For the text-containing cell, return its midpoint in [x, y] coordinate format. 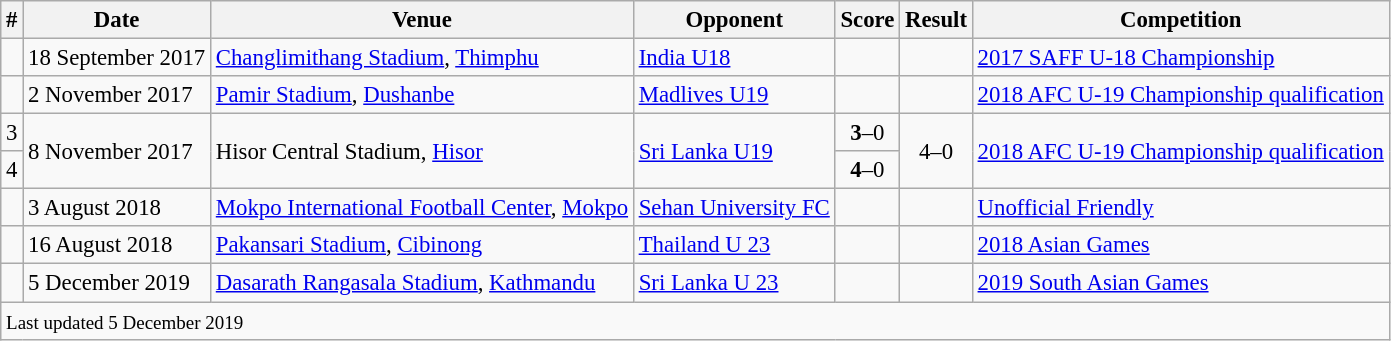
Opponent [734, 20]
Sehan University FC [734, 208]
Changlimithang Stadium, Thimphu [422, 58]
4 [12, 170]
2 November 2017 [117, 95]
2017 SAFF U-18 Championship [1180, 58]
# [12, 20]
Dasarath Rangasala Stadium, Kathmandu [422, 283]
Result [936, 20]
Mokpo International Football Center, Mokpo [422, 208]
5 December 2019 [117, 283]
16 August 2018 [117, 245]
Venue [422, 20]
Thailand U 23 [734, 245]
3 [12, 133]
India U18 [734, 58]
Hisor Central Stadium, Hisor [422, 152]
Date [117, 20]
Competition [1180, 20]
Pamir Stadium, Dushanbe [422, 95]
Madlives U19 [734, 95]
2019 South Asian Games [1180, 283]
8 November 2017 [117, 152]
Sri Lanka U 23 [734, 283]
Last updated 5 December 2019 [695, 321]
3 August 2018 [117, 208]
Pakansari Stadium, Cibinong [422, 245]
2018 Asian Games [1180, 245]
Sri Lanka U19 [734, 152]
3–0 [868, 133]
18 September 2017 [117, 58]
Unofficial Friendly [1180, 208]
Score [868, 20]
